Provide the (x, y) coordinate of the cell's center where the given text is located.  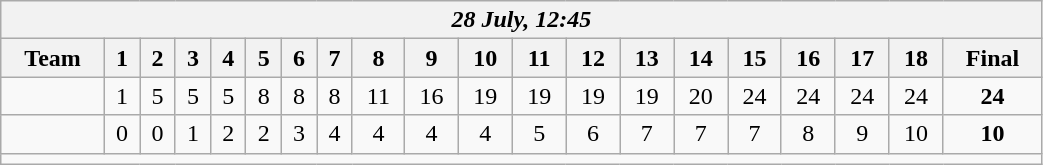
Final (992, 58)
20 (701, 96)
15 (755, 58)
17 (862, 58)
28 July, 12:45 (522, 20)
Team (53, 58)
18 (916, 58)
12 (593, 58)
14 (701, 58)
13 (647, 58)
